Provide the [X, Y] coordinate of the cell's center where the given text is located.  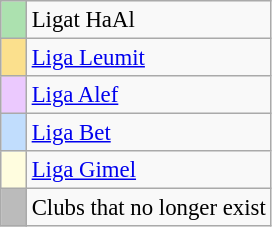
Liga Leumit [148, 58]
Liga Gimel [148, 170]
Ligat HaAl [148, 20]
Liga Alef [148, 95]
Liga Bet [148, 133]
Clubs that no longer exist [148, 208]
